Determine the (x, y) coordinate at the center of the cell enclosing the given text.  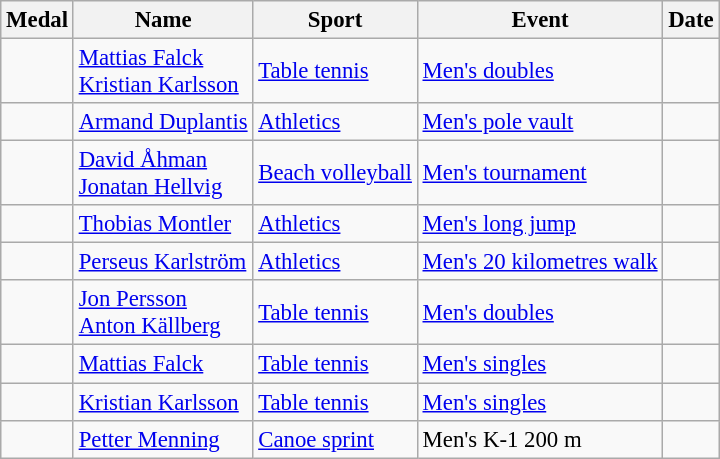
Men's K-1 200 m (540, 439)
Jon PerssonAnton Källberg (163, 312)
Petter Menning (163, 439)
Medal (38, 20)
Men's 20 kilometres walk (540, 262)
Event (540, 20)
Sport (335, 20)
Date (691, 20)
Thobias Montler (163, 224)
Armand Duplantis (163, 122)
Men's long jump (540, 224)
Kristian Karlsson (163, 402)
Men's tournament (540, 174)
Name (163, 20)
Beach volleyball (335, 174)
Mattias FalckKristian Karlsson (163, 72)
Perseus Karlström (163, 262)
Mattias Falck (163, 364)
David ÅhmanJonatan Hellvig (163, 174)
Men's pole vault (540, 122)
Canoe sprint (335, 439)
